Identify which cell holds the provided text, then report its [x, y] central coordinate. 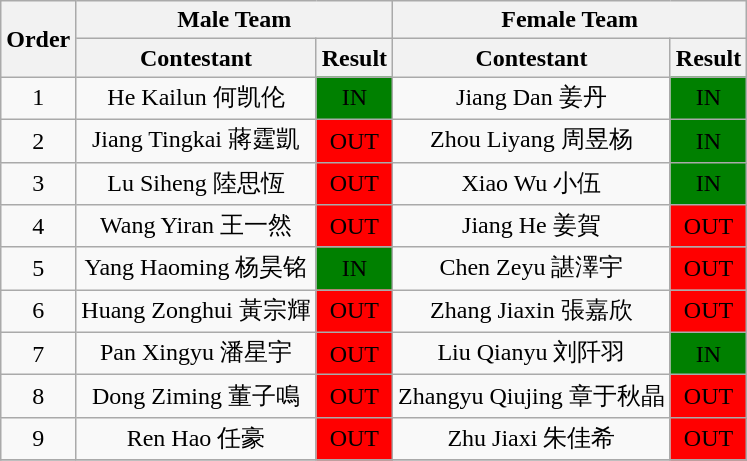
He Kailun 何凯伦 [196, 98]
9 [38, 438]
Liu Qianyu 刘阡羽 [532, 354]
Jiang Dan 姜丹 [532, 98]
Wang Yiran 王一然 [196, 226]
Ren Hao 任豪 [196, 438]
Lu Siheng 陸思恆 [196, 184]
Jiang He 姜賀 [532, 226]
Zhu Jiaxi 朱佳希 [532, 438]
7 [38, 354]
Pan Xingyu 潘星宇 [196, 354]
Dong Ziming 董子鳴 [196, 396]
Female Team [570, 20]
5 [38, 268]
8 [38, 396]
Huang Zonghui 黃宗輝 [196, 312]
6 [38, 312]
Male Team [234, 20]
2 [38, 140]
4 [38, 226]
3 [38, 184]
Zhou Liyang 周昱杨 [532, 140]
Order [38, 39]
1 [38, 98]
Jiang Tingkai 蔣霆凱 [196, 140]
Zhang Jiaxin 張嘉欣 [532, 312]
Xiao Wu 小伍 [532, 184]
Yang Haoming 杨昊铭 [196, 268]
Chen Zeyu 諶澤宇 [532, 268]
Zhangyu Qiujing 章于秋晶 [532, 396]
